Capture the cell that displays the provided text and extract its (x, y) central coordinate. 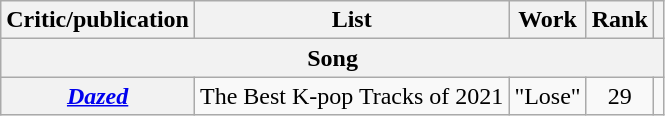
Rank (620, 20)
The Best K-pop Tracks of 2021 (351, 96)
List (351, 20)
Song (333, 58)
Dazed (98, 96)
Critic/publication (98, 20)
Work (548, 20)
"Lose" (548, 96)
29 (620, 96)
